Detect which cell encompasses the target text, then output its [x, y] center coordinate. 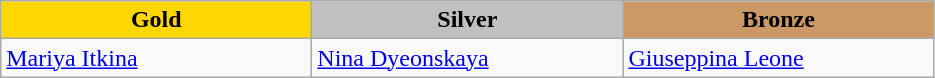
Giuseppina Leone [778, 58]
Gold [156, 20]
Silver [468, 20]
Nina Dyeonskaya [468, 58]
Mariya Itkina [156, 58]
Bronze [778, 20]
